Find where the given text appears and provide that cell's center as [x, y] coordinate. 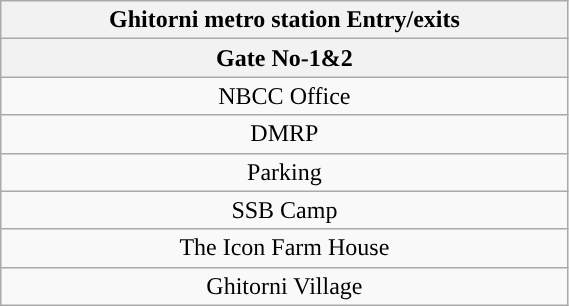
Ghitorni Village [284, 286]
Gate No-1&2 [284, 58]
The Icon Farm House [284, 248]
Ghitorni metro station Entry/exits [284, 20]
Parking [284, 172]
SSB Camp [284, 210]
DMRP [284, 134]
NBCC Office [284, 96]
